Output the (X, Y) coordinate of the center of the cell containing the given text.  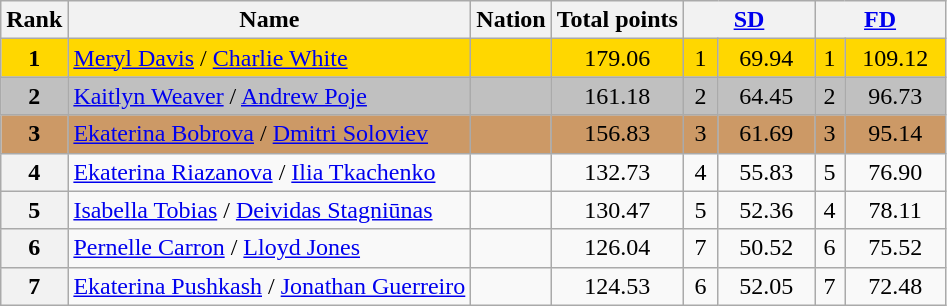
130.47 (617, 210)
124.53 (617, 286)
55.83 (766, 172)
Ekaterina Riazanova / Ilia Tkachenko (270, 172)
Name (270, 20)
Ekaterina Pushkash / Jonathan Guerreiro (270, 286)
156.83 (617, 134)
76.90 (896, 172)
FD (880, 20)
72.48 (896, 286)
132.73 (617, 172)
Rank (34, 20)
50.52 (766, 248)
Total points (617, 20)
SD (748, 20)
Isabella Tobias / Deividas Stagniūnas (270, 210)
52.05 (766, 286)
Kaitlyn Weaver / Andrew Poje (270, 96)
78.11 (896, 210)
64.45 (766, 96)
179.06 (617, 58)
Nation (511, 20)
96.73 (896, 96)
52.36 (766, 210)
61.69 (766, 134)
126.04 (617, 248)
109.12 (896, 58)
Ekaterina Bobrova / Dmitri Soloviev (270, 134)
Meryl Davis / Charlie White (270, 58)
95.14 (896, 134)
75.52 (896, 248)
69.94 (766, 58)
Pernelle Carron / Lloyd Jones (270, 248)
161.18 (617, 96)
